Extract the [x, y] coordinate from the center of the cell holding the provided text.  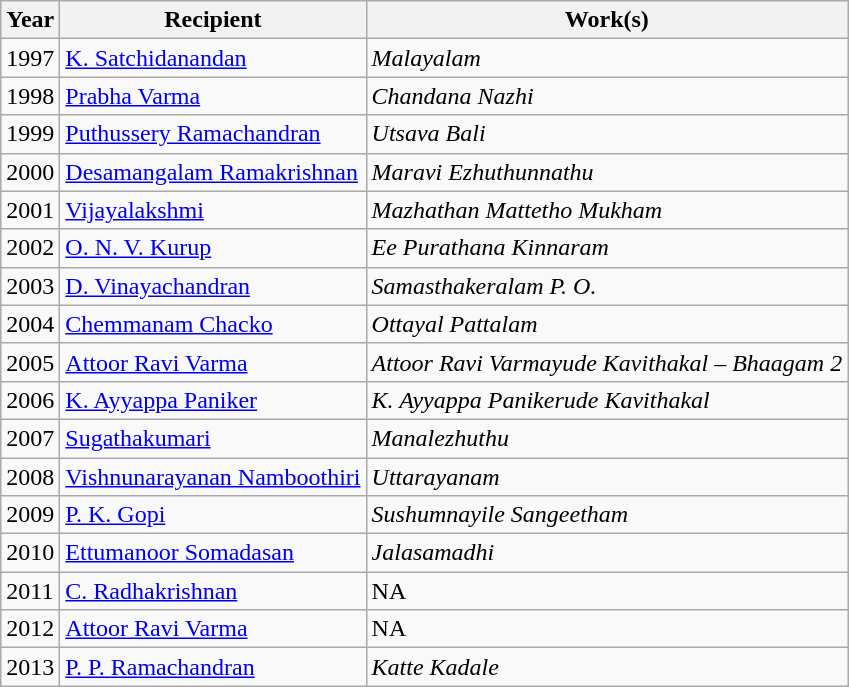
Uttarayanam [607, 477]
Sushumnayile Sangeetham [607, 515]
K. Ayyappa Paniker [213, 400]
Attoor Ravi Varmayude Kavithakal – Bhaagam 2 [607, 362]
2010 [30, 553]
2002 [30, 248]
Prabha Varma [213, 96]
Maravi Ezhuthunnathu [607, 172]
Puthussery Ramachandran [213, 134]
K. Ayyappa Panikerude Kavithakal [607, 400]
Katte Kadale [607, 667]
Utsava Bali [607, 134]
Ee Purathana Kinnaram [607, 248]
O. N. V. Kurup [213, 248]
Manalezhuthu [607, 438]
2006 [30, 400]
Work(s) [607, 20]
1998 [30, 96]
2004 [30, 324]
P. P. Ramachandran [213, 667]
2007 [30, 438]
Recipient [213, 20]
2000 [30, 172]
Chemmanam Chacko [213, 324]
D. Vinayachandran [213, 286]
C. Radhakrishnan [213, 591]
2005 [30, 362]
Sugathakumari [213, 438]
1997 [30, 58]
K. Satchidanandan [213, 58]
2003 [30, 286]
2011 [30, 591]
2013 [30, 667]
Ettumanoor Somadasan [213, 553]
P. K. Gopi [213, 515]
Year [30, 20]
Vishnunarayanan Namboothiri [213, 477]
2001 [30, 210]
Vijayalakshmi [213, 210]
Samasthakeralam P. O. [607, 286]
1999 [30, 134]
Mazhathan Mattetho Mukham [607, 210]
2008 [30, 477]
Malayalam [607, 58]
Chandana Nazhi [607, 96]
Jalasamadhi [607, 553]
2012 [30, 629]
Ottayal Pattalam [607, 324]
2009 [30, 515]
Desamangalam Ramakrishnan [213, 172]
